Detect which cell encompasses the target text, then output its (X, Y) center coordinate. 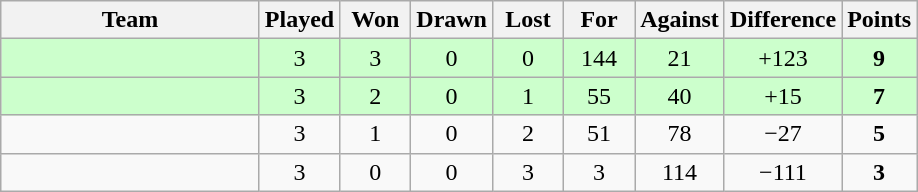
Won (376, 20)
Points (880, 20)
−111 (782, 172)
40 (680, 96)
Played (299, 20)
114 (680, 172)
78 (680, 134)
+15 (782, 96)
For (600, 20)
Drawn (452, 20)
−27 (782, 134)
Against (680, 20)
9 (880, 58)
Lost (528, 20)
Difference (782, 20)
51 (600, 134)
21 (680, 58)
55 (600, 96)
+123 (782, 58)
5 (880, 134)
144 (600, 58)
Team (130, 20)
7 (880, 96)
